Return the [x, y] coordinate for the center point of the cell that contains the specified text.  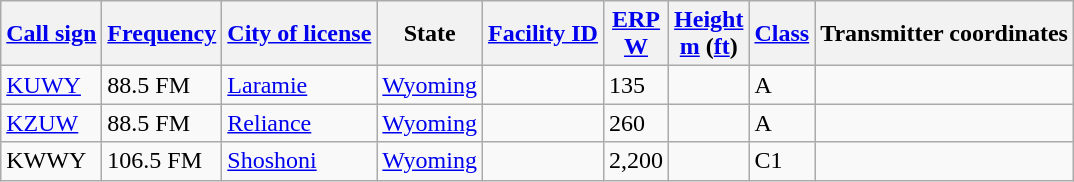
KUWY [52, 85]
Laramie [300, 85]
ERPW [636, 34]
Heightm (ft) [709, 34]
City of license [300, 34]
135 [636, 85]
Facility ID [542, 34]
260 [636, 123]
Shoshoni [300, 161]
KWWY [52, 161]
106.5 FM [162, 161]
Frequency [162, 34]
Call sign [52, 34]
State [430, 34]
2,200 [636, 161]
Class [782, 34]
Reliance [300, 123]
C1 [782, 161]
Transmitter coordinates [944, 34]
KZUW [52, 123]
